Find where the given text appears and provide that cell's center as (X, Y) coordinate. 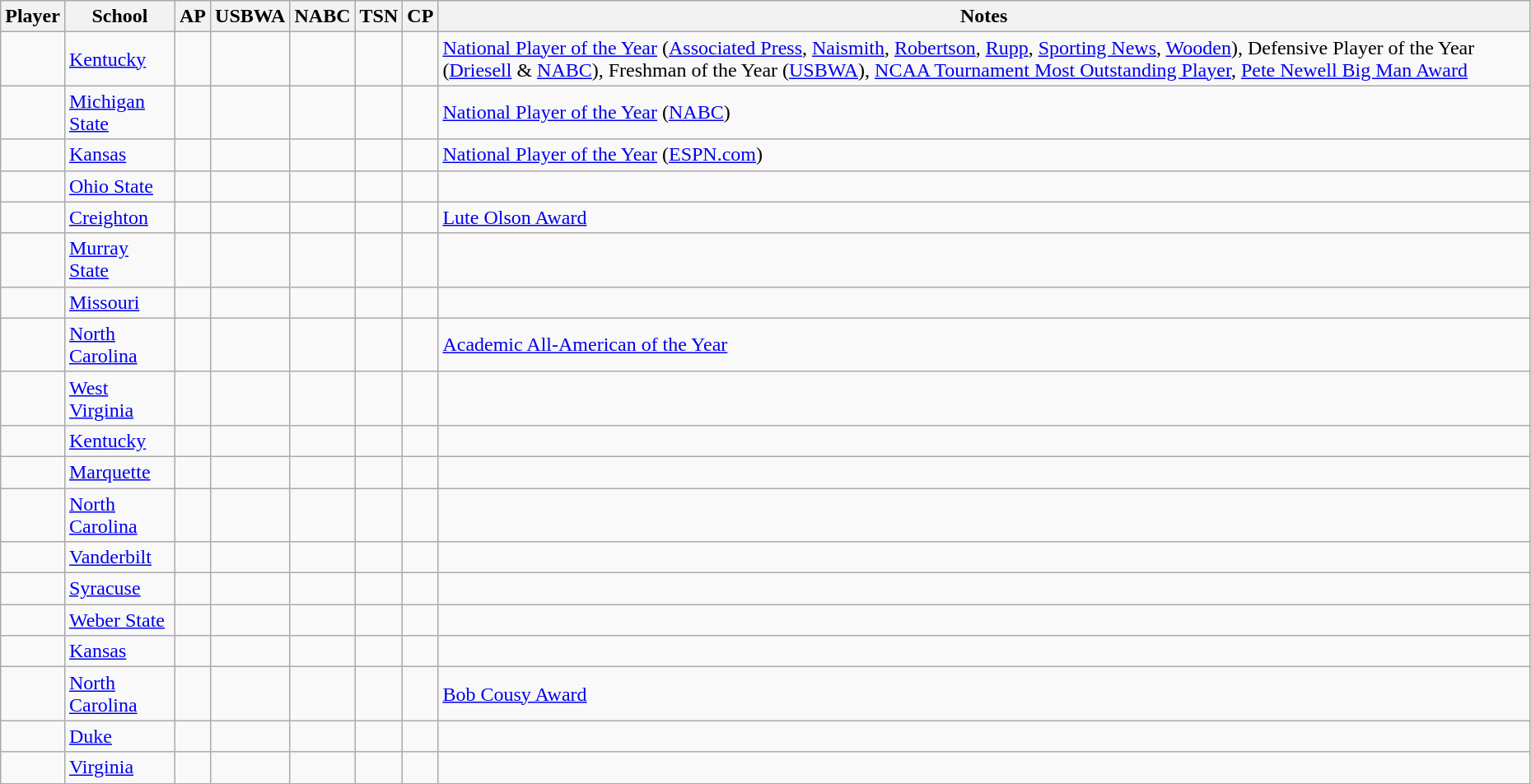
Weber State (119, 620)
CP (420, 16)
Murray State (119, 260)
Michigan State (119, 112)
NABC (323, 16)
National Player of the Year (NABC) (983, 112)
Academic All-American of the Year (983, 344)
TSN (379, 16)
National Player of the Year (ESPN.com) (983, 155)
Lute Olson Award (983, 217)
Player (33, 16)
West Virginia (119, 399)
AP (193, 16)
USBWA (250, 16)
Missouri (119, 302)
Marquette (119, 472)
Syracuse (119, 589)
Notes (983, 16)
Bob Cousy Award (983, 693)
Virginia (119, 768)
School (119, 16)
Duke (119, 736)
Creighton (119, 217)
Ohio State (119, 186)
Vanderbilt (119, 558)
